Extract the (X, Y) coordinate from the center of the cell holding the provided text.  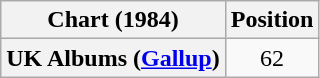
Position (272, 20)
UK Albums (Gallup) (113, 58)
62 (272, 58)
Chart (1984) (113, 20)
